Output the [X, Y] coordinate of the center of the cell containing the given text.  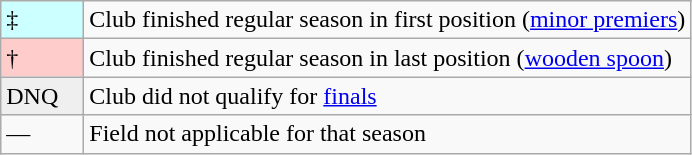
Field not applicable for that season [388, 134]
Club finished regular season in first position (minor premiers) [388, 20]
DNQ [42, 96]
Club finished regular season in last position (wooden spoon) [388, 58]
† [42, 58]
— [42, 134]
Club did not qualify for finals [388, 96]
‡ [42, 20]
